Extract the [X, Y] coordinate from the center of the cell holding the provided text.  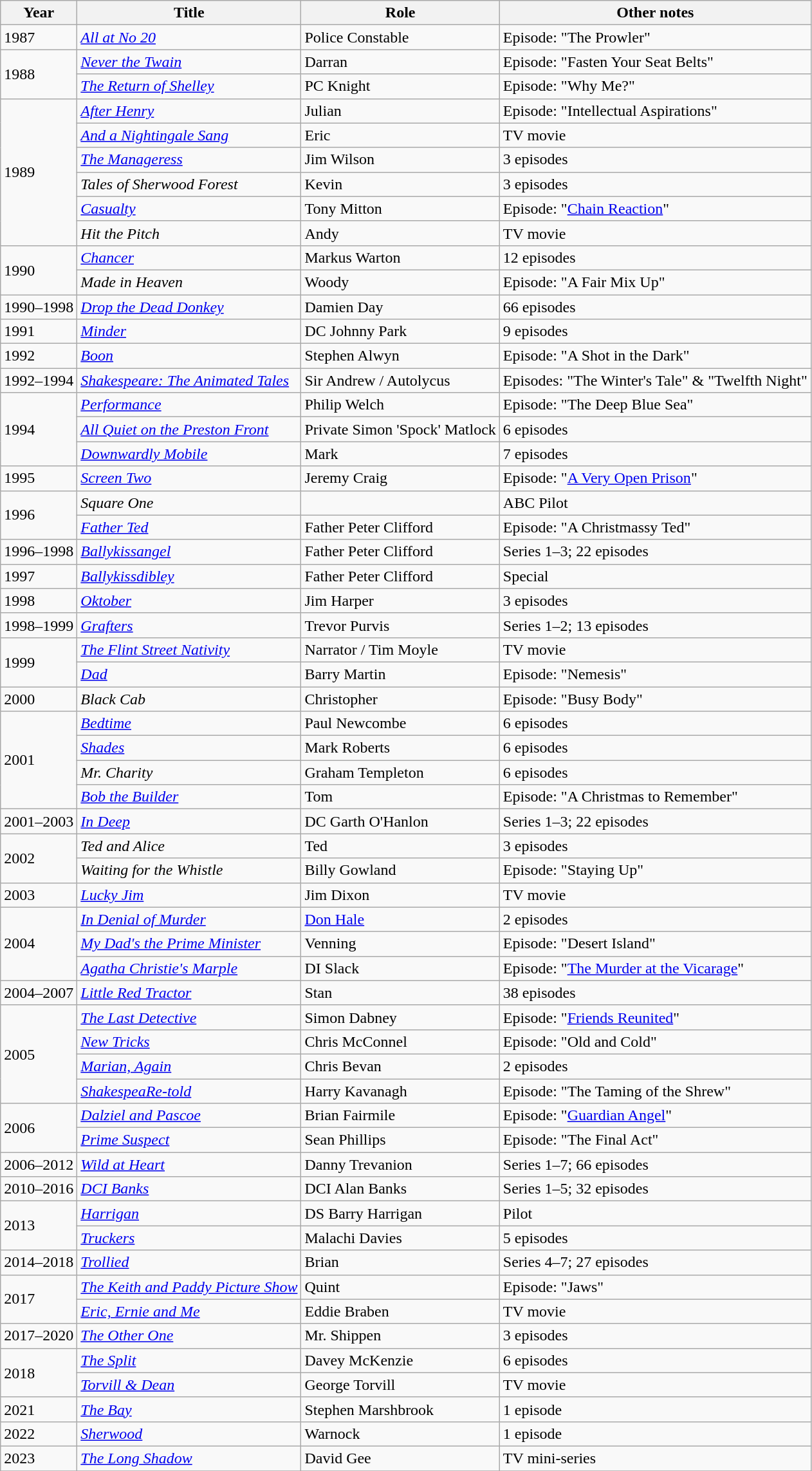
All at No 20 [189, 37]
The Manageress [189, 160]
Episode: "Chain Reaction" [655, 209]
Jim Harper [400, 601]
Episode: "A Christmassy Ted" [655, 527]
Quint [400, 1287]
DI Slack [400, 968]
Jim Wilson [400, 160]
DC Johnny Park [400, 332]
Paul Newcombe [400, 724]
Episodes: "The Winter's Tale" & "Twelfth Night" [655, 380]
Chancer [189, 258]
1997 [39, 576]
2005 [39, 1054]
Wild at Heart [189, 1165]
1996 [39, 515]
Danny Trevanion [400, 1165]
Private Simon 'Spock' Matlock [400, 429]
Eddie Braben [400, 1311]
Marian, Again [189, 1066]
2006–2012 [39, 1165]
1999 [39, 662]
2004–2007 [39, 993]
9 episodes [655, 332]
After Henry [189, 111]
2022 [39, 1434]
Episode: "A Christmas to Remember" [655, 797]
The Long Shadow [189, 1458]
1990–1998 [39, 307]
Bedtime [189, 724]
Black Cab [189, 698]
Square One [189, 503]
2000 [39, 698]
Dad [189, 674]
38 episodes [655, 993]
The Return of Shelley [189, 86]
Ted and Alice [189, 846]
Jeremy Craig [400, 478]
Ballykissangel [189, 552]
The Other One [189, 1336]
66 episodes [655, 307]
Simon Dabney [400, 1017]
2023 [39, 1458]
Pilot [655, 1213]
5 episodes [655, 1238]
2014–2018 [39, 1262]
Grafters [189, 625]
Episode: "A Shot in the Dark" [655, 356]
Other notes [655, 13]
The Split [189, 1360]
Sherwood [189, 1434]
Graham Templeton [400, 773]
Chris McConnel [400, 1042]
Woody [400, 282]
2001 [39, 760]
Episode: "The Prowler" [655, 37]
Ted [400, 846]
New Tricks [189, 1042]
1989 [39, 172]
1998–1999 [39, 625]
Agatha Christie's Marple [189, 968]
Episode: "Old and Cold" [655, 1042]
Eric, Ernie and Me [189, 1311]
Never the Twain [189, 62]
2017–2020 [39, 1336]
Series 1–5; 32 episodes [655, 1189]
DCI Banks [189, 1189]
Tom [400, 797]
Darran [400, 62]
And a Nightingale Sang [189, 135]
Role [400, 13]
Drop the Dead Donkey [189, 307]
Davey McKenzie [400, 1360]
2013 [39, 1226]
Casualty [189, 209]
Torvill & Dean [189, 1385]
DS Barry Harrigan [400, 1213]
1991 [39, 332]
12 episodes [655, 258]
Mr. Charity [189, 773]
Series 1–7; 66 episodes [655, 1165]
The Keith and Paddy Picture Show [189, 1287]
Mr. Shippen [400, 1336]
1994 [39, 429]
Chris Bevan [400, 1066]
2010–2016 [39, 1189]
Episode: "Nemesis" [655, 674]
DC Garth O'Hanlon [400, 821]
Harry Kavanagh [400, 1091]
ShakespeaRe-told [189, 1091]
Episode: "Intellectual Aspirations" [655, 111]
1992 [39, 356]
Warnock [400, 1434]
All Quiet on the Preston Front [189, 429]
1987 [39, 37]
Minder [189, 332]
The Last Detective [189, 1017]
Truckers [189, 1238]
Title [189, 13]
My Dad's the Prime Minister [189, 944]
PC Knight [400, 86]
Markus Warton [400, 258]
Downwardly Mobile [189, 454]
Performance [189, 405]
The Bay [189, 1409]
Dalziel and Pascoe [189, 1116]
In Deep [189, 821]
1990 [39, 270]
7 episodes [655, 454]
Harrigan [189, 1213]
Tales of Sherwood Forest [189, 184]
Episode: "Staying Up" [655, 870]
Police Constable [400, 37]
Series 4–7; 27 episodes [655, 1262]
Episode: "Fasten Your Seat Belts" [655, 62]
Eric [400, 135]
Episode: "Jaws" [655, 1287]
Brian Fairmile [400, 1116]
2018 [39, 1373]
2004 [39, 944]
Sean Phillips [400, 1140]
Trevor Purvis [400, 625]
Episode: "Desert Island" [655, 944]
Screen Two [189, 478]
Year [39, 13]
Series 1–2; 13 episodes [655, 625]
Ballykissdibley [189, 576]
2006 [39, 1128]
Sir Andrew / Autolycus [400, 380]
Father Ted [189, 527]
Billy Gowland [400, 870]
Kevin [400, 184]
1988 [39, 74]
Little Red Tractor [189, 993]
ABC Pilot [655, 503]
Narrator / Tim Moyle [400, 650]
1998 [39, 601]
Jim Dixon [400, 895]
Boon [189, 356]
The Flint Street Nativity [189, 650]
Special [655, 576]
Episode: "Busy Body" [655, 698]
2003 [39, 895]
David Gee [400, 1458]
Episode: "The Murder at the Vicarage" [655, 968]
Waiting for the Whistle [189, 870]
Mark [400, 454]
2017 [39, 1299]
2002 [39, 858]
Shades [189, 748]
In Denial of Murder [189, 919]
Episode: "The Taming of the Shrew" [655, 1091]
Trollied [189, 1262]
Made in Heaven [189, 282]
Episode: "Why Me?" [655, 86]
2001–2003 [39, 821]
Mark Roberts [400, 748]
Episode: "Friends Reunited" [655, 1017]
DCI Alan Banks [400, 1189]
Episode: "The Final Act" [655, 1140]
Stan [400, 993]
George Torvill [400, 1385]
Oktober [189, 601]
Tony Mitton [400, 209]
Barry Martin [400, 674]
Venning [400, 944]
1992–1994 [39, 380]
Malachi Davies [400, 1238]
Philip Welch [400, 405]
Brian [400, 1262]
Don Hale [400, 919]
Shakespeare: The Animated Tales [189, 380]
Stephen Alwyn [400, 356]
Andy [400, 233]
Damien Day [400, 307]
Episode: "The Deep Blue Sea" [655, 405]
1996–1998 [39, 552]
Bob the Builder [189, 797]
Episode: "A Very Open Prison" [655, 478]
Episode: "Guardian Angel" [655, 1116]
Lucky Jim [189, 895]
2021 [39, 1409]
Hit the Pitch [189, 233]
Christopher [400, 698]
Julian [400, 111]
Episode: "A Fair Mix Up" [655, 282]
Prime Suspect [189, 1140]
Stephen Marshbrook [400, 1409]
1995 [39, 478]
TV mini-series [655, 1458]
